Output the [X, Y] coordinate of the center of the cell containing the given text.  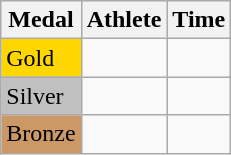
Medal [41, 20]
Bronze [41, 134]
Time [199, 20]
Silver [41, 96]
Athlete [124, 20]
Gold [41, 58]
